For the text-containing cell, return its midpoint in [x, y] coordinate format. 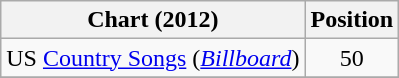
US Country Songs (Billboard) [153, 58]
50 [352, 58]
Chart (2012) [153, 20]
Position [352, 20]
